Detect which cell encompasses the target text, then output its (X, Y) center coordinate. 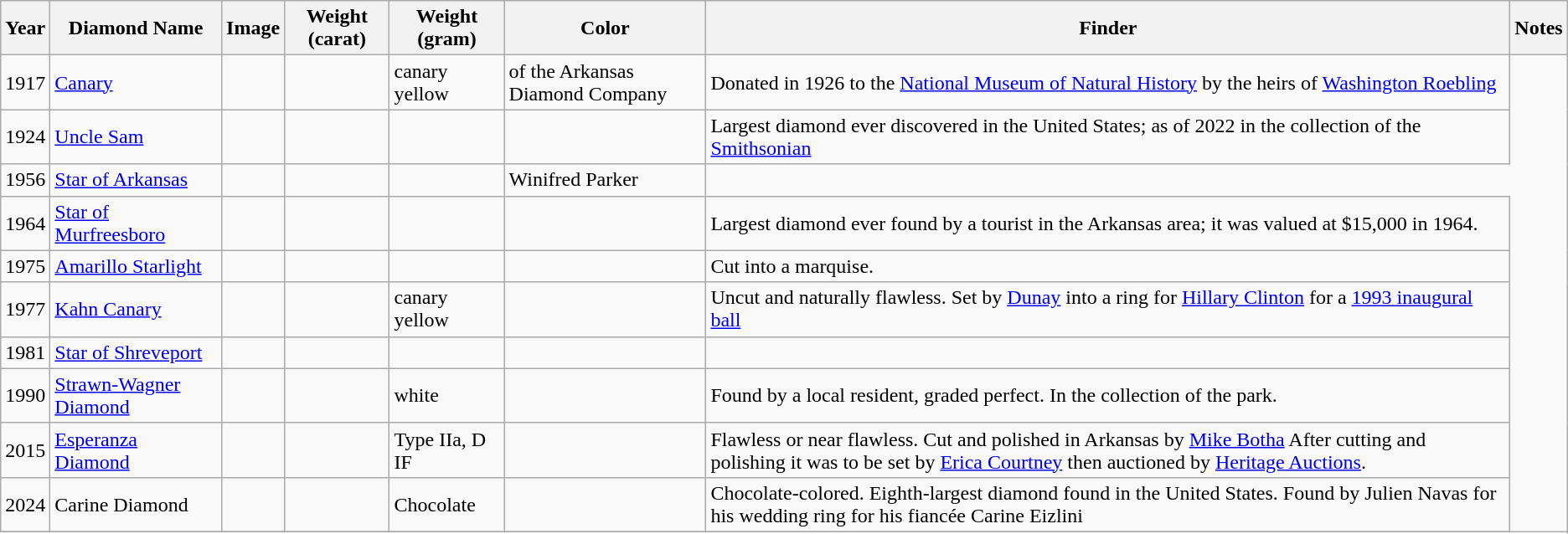
1977 (25, 310)
Year (25, 28)
Chocolate (447, 504)
white (447, 395)
Uncle Sam (136, 137)
Winifred Parker (605, 180)
Type IIa, D IF (447, 450)
Largest diamond ever discovered in the United States; as of 2022 in the collection of the Smithsonian (1108, 137)
Amarillo Starlight (136, 266)
Star of Shreveport (136, 352)
Weight (carat) (337, 28)
Cut into a marquise. (1108, 266)
Uncut and naturally flawless. Set by Dunay into a ring for Hillary Clinton for a 1993 inaugural ball (1108, 310)
Chocolate-colored. Eighth-largest diamond found in the United States. Found by Julien Navas for his wedding ring for his fiancée Carine Eizlini (1108, 504)
Finder (1108, 28)
Found by a local resident, graded perfect. In the collection of the park. (1108, 395)
1964 (25, 223)
1990 (25, 395)
1975 (25, 266)
1981 (25, 352)
Largest diamond ever found by a tourist in the Arkansas area; it was valued at $15,000 in 1964. (1108, 223)
Kahn Canary (136, 310)
Carine Diamond (136, 504)
1956 (25, 180)
2015 (25, 450)
Notes (1539, 28)
Image (253, 28)
Strawn-Wagner Diamond (136, 395)
2024 (25, 504)
Donated in 1926 to the National Museum of Natural History by the heirs of Washington Roebling (1108, 82)
Weight (gram) (447, 28)
1917 (25, 82)
Star of Arkansas (136, 180)
Color (605, 28)
Star of Murfreesboro (136, 223)
Esperanza Diamond (136, 450)
Diamond Name (136, 28)
Canary (136, 82)
1924 (25, 137)
of the Arkansas Diamond Company (605, 82)
